Detect which cell encompasses the target text, then output its [X, Y] center coordinate. 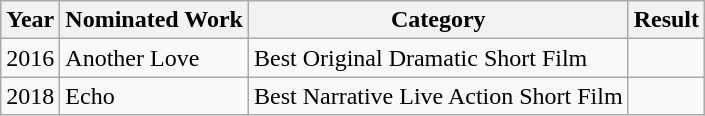
Best Narrative Live Action Short Film [438, 96]
Best Original Dramatic Short Film [438, 58]
Echo [154, 96]
Nominated Work [154, 20]
Category [438, 20]
2018 [30, 96]
Year [30, 20]
Another Love [154, 58]
Result [666, 20]
2016 [30, 58]
